Provide the [X, Y] coordinate of the cell's center where the given text is located.  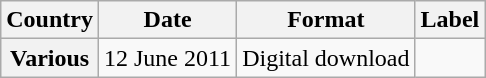
Format [326, 20]
12 June 2011 [167, 58]
Digital download [326, 58]
Various [50, 58]
Label [450, 20]
Date [167, 20]
Country [50, 20]
